Return (x, y) of the center of cell containing provided text 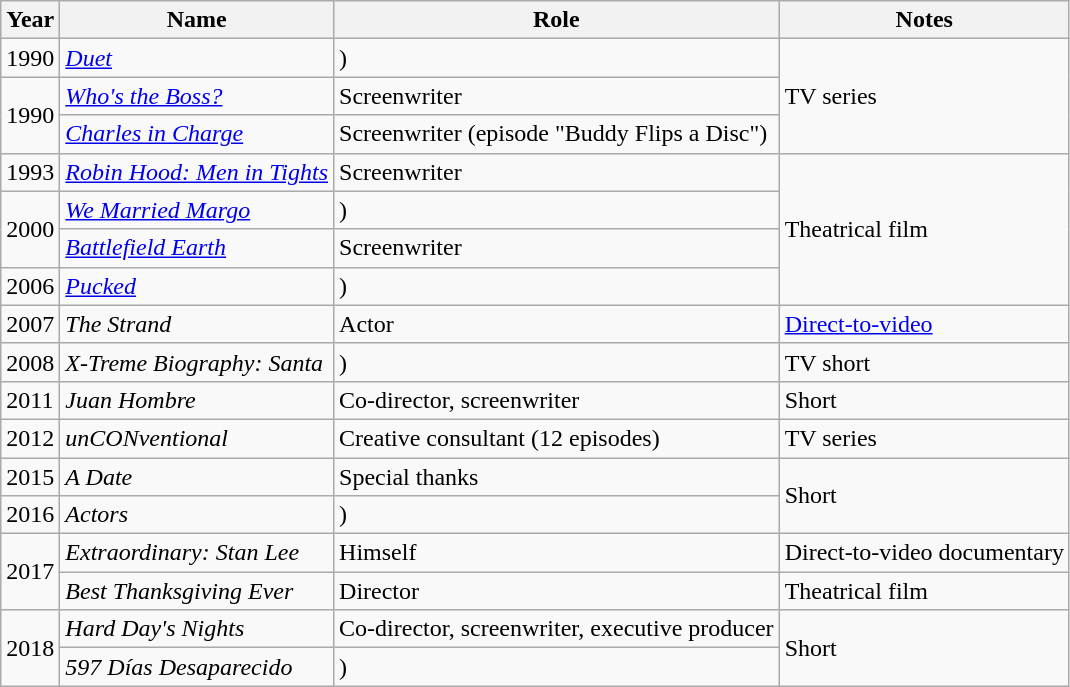
Who's the Boss? (197, 96)
Actors (197, 515)
Charles in Charge (197, 134)
Special thanks (557, 477)
TV short (924, 362)
Extraordinary: Stan Lee (197, 553)
Creative consultant (12 episodes) (557, 438)
Year (30, 20)
2016 (30, 515)
2007 (30, 324)
Co-director, screenwriter, executive producer (557, 629)
597 Días Desaparecido (197, 667)
Screenwriter (episode "Buddy Flips a Disc") (557, 134)
2006 (30, 286)
Duet (197, 58)
unCONventional (197, 438)
A Date (197, 477)
Himself (557, 553)
Name (197, 20)
Notes (924, 20)
2018 (30, 648)
Juan Hombre (197, 400)
2017 (30, 572)
2000 (30, 229)
1993 (30, 172)
2011 (30, 400)
Direct-to-video documentary (924, 553)
The Strand (197, 324)
Battlefield Earth (197, 248)
We Married Margo (197, 210)
Co-director, screenwriter (557, 400)
2008 (30, 362)
Hard Day's Nights (197, 629)
Best Thanksgiving Ever (197, 591)
Role (557, 20)
Direct-to-video (924, 324)
Actor (557, 324)
2012 (30, 438)
Pucked (197, 286)
Robin Hood: Men in Tights (197, 172)
2015 (30, 477)
Director (557, 591)
X-Treme Biography: Santa (197, 362)
